Return the (x, y) coordinate for the center point of the cell that contains the specified text.  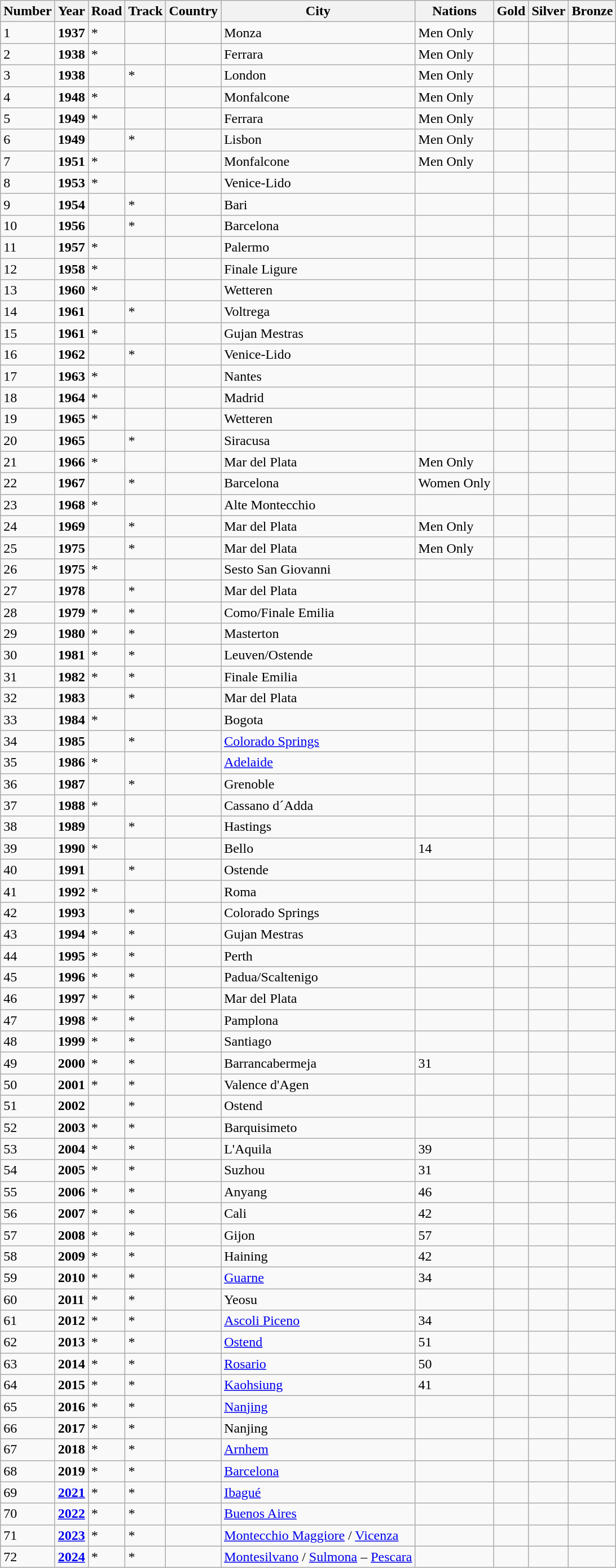
1937 (71, 33)
64 (28, 1385)
59 (28, 1278)
20 (28, 441)
1951 (71, 161)
17 (28, 376)
1993 (71, 913)
72 (28, 1557)
44 (28, 956)
1991 (71, 870)
City (318, 11)
2012 (71, 1321)
54 (28, 1170)
Gijon (318, 1235)
Santiago (318, 1042)
37 (28, 805)
61 (28, 1321)
1963 (71, 376)
1958 (71, 269)
Kaohsiung (318, 1385)
60 (28, 1299)
Padua/Scaltenigo (318, 977)
8 (28, 183)
70 (28, 1514)
48 (28, 1042)
2005 (71, 1170)
36 (28, 784)
London (318, 76)
1980 (71, 634)
Nantes (318, 376)
40 (28, 870)
Finale Ligure (318, 269)
2018 (71, 1450)
Valence d'Agen (318, 1085)
53 (28, 1149)
Silver (548, 11)
18 (28, 398)
35 (28, 763)
Gold (511, 11)
2015 (71, 1385)
2011 (71, 1299)
62 (28, 1342)
43 (28, 934)
Arnhem (318, 1450)
Leuven/Ostende (318, 655)
38 (28, 827)
Track (146, 11)
55 (28, 1192)
33 (28, 720)
1985 (71, 741)
45 (28, 977)
Como/Finale Emilia (318, 612)
Palermo (318, 247)
49 (28, 1063)
11 (28, 247)
19 (28, 419)
26 (28, 569)
Cassano d´Adda (318, 805)
1953 (71, 183)
2002 (71, 1106)
Ibagué (318, 1492)
5 (28, 118)
1982 (71, 677)
Voltrega (318, 312)
2017 (71, 1428)
Barrancabermeja (318, 1063)
29 (28, 634)
Country (193, 11)
2001 (71, 1085)
21 (28, 462)
1954 (71, 204)
2023 (71, 1535)
Montesilvano / Sulmona – Pescara (318, 1557)
2019 (71, 1471)
1957 (71, 247)
Bronze (592, 11)
69 (28, 1492)
25 (28, 548)
2006 (71, 1192)
23 (28, 505)
Road (107, 11)
Adelaide (318, 763)
2000 (71, 1063)
1983 (71, 698)
1996 (71, 977)
Roma (318, 891)
Hastings (318, 827)
Rosario (318, 1364)
1987 (71, 784)
2013 (71, 1342)
67 (28, 1450)
32 (28, 698)
30 (28, 655)
Montecchio Maggiore / Vicenza (318, 1535)
1999 (71, 1042)
1984 (71, 720)
1956 (71, 226)
13 (28, 290)
1979 (71, 612)
Ascoli Piceno (318, 1321)
2016 (71, 1407)
16 (28, 355)
1 (28, 33)
Bogota (318, 720)
66 (28, 1428)
Anyang (318, 1192)
1966 (71, 462)
2014 (71, 1364)
Guarne (318, 1278)
1992 (71, 891)
Suzhou (318, 1170)
1994 (71, 934)
9 (28, 204)
2003 (71, 1127)
Nations (455, 11)
1964 (71, 398)
Haining (318, 1256)
2009 (71, 1256)
Alte Montecchio (318, 505)
1990 (71, 848)
15 (28, 333)
1995 (71, 956)
1968 (71, 505)
Grenoble (318, 784)
Ostende (318, 870)
10 (28, 226)
Yeosu (318, 1299)
65 (28, 1407)
1986 (71, 763)
2004 (71, 1149)
Lisbon (318, 140)
Year (71, 11)
1969 (71, 526)
27 (28, 591)
Madrid (318, 398)
2008 (71, 1235)
56 (28, 1213)
Masterton (318, 634)
1989 (71, 827)
Number (28, 11)
Cali (318, 1213)
12 (28, 269)
Buenos Aires (318, 1514)
1960 (71, 290)
Siracusa (318, 441)
7 (28, 161)
2022 (71, 1514)
22 (28, 483)
6 (28, 140)
1962 (71, 355)
1998 (71, 1020)
2021 (71, 1492)
Bari (318, 204)
1988 (71, 805)
68 (28, 1471)
4 (28, 97)
28 (28, 612)
1948 (71, 97)
Monza (318, 33)
2024 (71, 1557)
1981 (71, 655)
1967 (71, 483)
63 (28, 1364)
Perth (318, 956)
52 (28, 1127)
2007 (71, 1213)
Women Only (455, 483)
1978 (71, 591)
L'Aquila (318, 1149)
3 (28, 76)
47 (28, 1020)
2010 (71, 1278)
Sesto San Giovanni (318, 569)
Barquisimeto (318, 1127)
Pamplona (318, 1020)
Finale Emilia (318, 677)
58 (28, 1256)
2 (28, 54)
24 (28, 526)
71 (28, 1535)
Bello (318, 848)
1997 (71, 999)
